Pinpoint the cell where the given text exists, returning its [X, Y] midpoint coordinate. 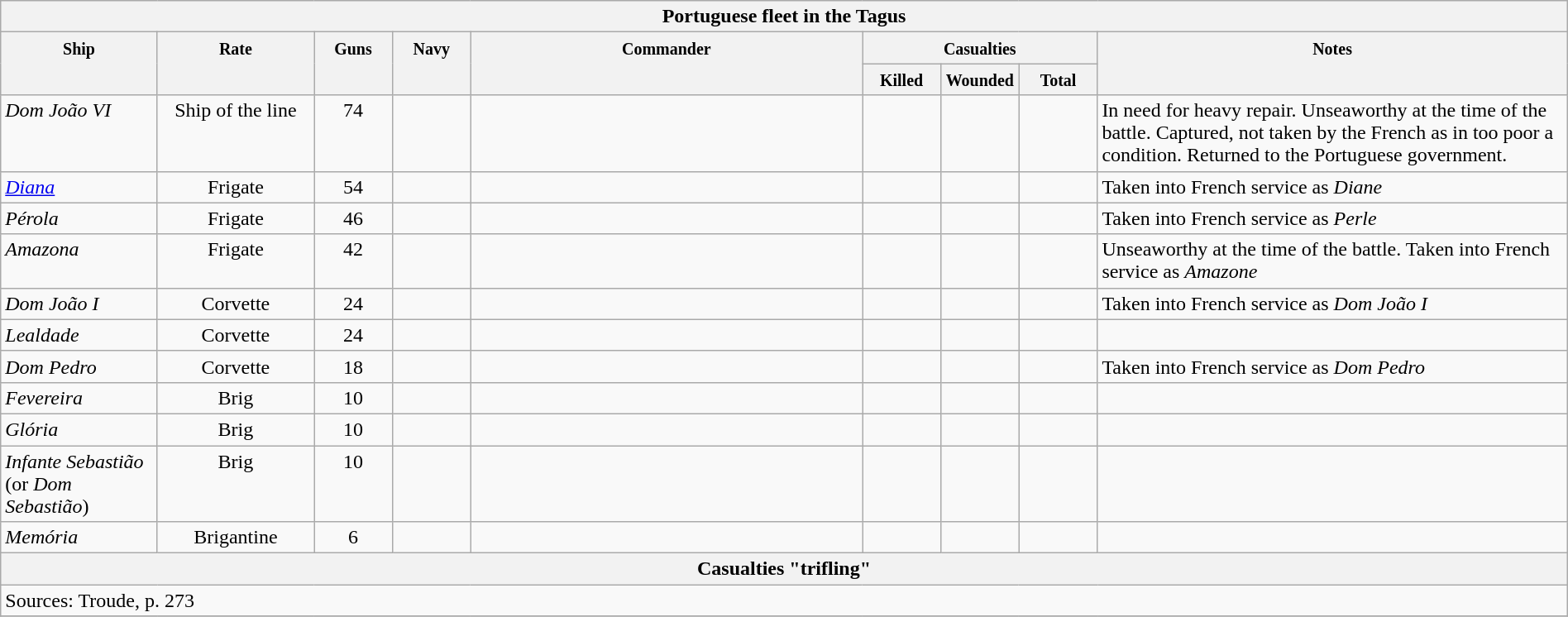
6 [354, 538]
Infante Sebastião (or Dom Sebastião) [79, 483]
Lealdade [79, 335]
Casualties [980, 48]
Dom João VI [79, 133]
Glória [79, 429]
Dom Pedro [79, 366]
Dom João I [79, 304]
Taken into French service as Dom Pedro [1332, 366]
Wounded [979, 79]
Casualties "trifling" [784, 569]
Fevereira [79, 398]
Killed [901, 79]
46 [354, 218]
Guns [354, 64]
Commander [667, 64]
Pérola [79, 218]
Taken into French service as Perle [1332, 218]
Navy [432, 64]
Total [1059, 79]
Taken into French service as Dom João I [1332, 304]
Unseaworthy at the time of the battle. Taken into French service as Amazone [1332, 261]
Taken into French service as Diane [1332, 187]
42 [354, 261]
Ship [79, 64]
Rate [235, 64]
Sources: Troude, p. 273 [784, 600]
74 [354, 133]
Notes [1332, 64]
18 [354, 366]
Diana [79, 187]
54 [354, 187]
Brigantine [235, 538]
Portuguese fleet in the Tagus [784, 17]
Amazona [79, 261]
Ship of the line [235, 133]
Memória [79, 538]
